Provide the [X, Y] coordinate of the cell's center where the given text is located.  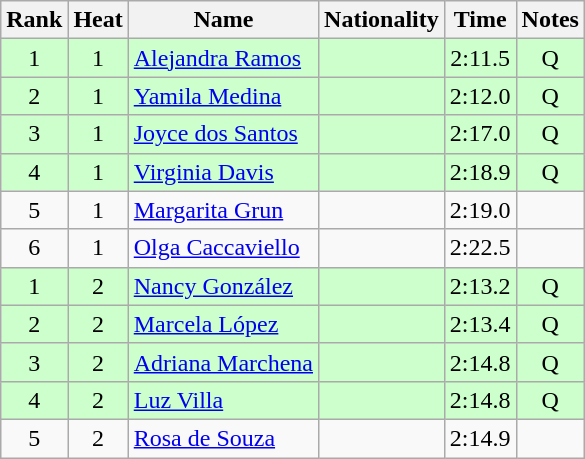
2:17.0 [480, 134]
Marcela López [223, 324]
Luz Villa [223, 400]
6 [34, 248]
2:12.0 [480, 96]
Alejandra Ramos [223, 58]
Name [223, 20]
Adriana Marchena [223, 362]
2:11.5 [480, 58]
Olga Caccaviello [223, 248]
2:13.4 [480, 324]
Nationality [382, 20]
Margarita Grun [223, 210]
Notes [550, 20]
2:18.9 [480, 172]
2:22.5 [480, 248]
Yamila Medina [223, 96]
Time [480, 20]
Rank [34, 20]
2:14.9 [480, 438]
2:19.0 [480, 210]
Joyce dos Santos [223, 134]
Rosa de Souza [223, 438]
Virginia Davis [223, 172]
2:13.2 [480, 286]
Nancy González [223, 286]
Heat [98, 20]
